From the cell containing the given text, extract its center point as (x, y) coordinate. 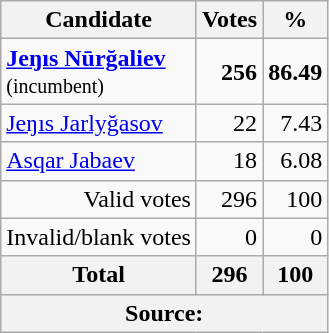
Source: (164, 313)
Candidate (99, 20)
86.49 (296, 72)
Jeŋıs Nūrğaliev(incumbent) (99, 72)
Asqar Jabaev (99, 161)
256 (229, 72)
Valid votes (99, 199)
Total (99, 275)
% (296, 20)
6.08 (296, 161)
Invalid/blank votes (99, 237)
7.43 (296, 123)
Votes (229, 20)
22 (229, 123)
18 (229, 161)
Jeŋıs Jarlyğasov (99, 123)
